Identify which cell holds the provided text, then report its [x, y] central coordinate. 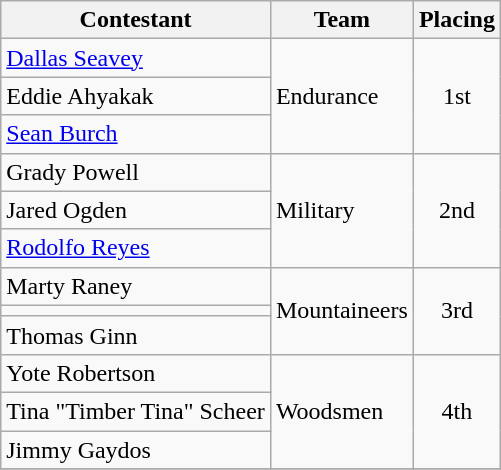
4th [456, 411]
Eddie Ahyakak [136, 96]
3rd [456, 310]
Endurance [342, 96]
Yote Robertson [136, 373]
Sean Burch [136, 134]
Jimmy Gaydos [136, 449]
2nd [456, 210]
Rodolfo Reyes [136, 248]
Military [342, 210]
Thomas Ginn [136, 335]
Team [342, 20]
Tina "Timber Tina" Scheer [136, 411]
Woodsmen [342, 411]
Mountaineers [342, 310]
Contestant [136, 20]
Grady Powell [136, 172]
Dallas Seavey [136, 58]
Marty Raney [136, 286]
Placing [456, 20]
Jared Ogden [136, 210]
1st [456, 96]
